Pinpoint the cell where the given text exists, returning its (x, y) midpoint coordinate. 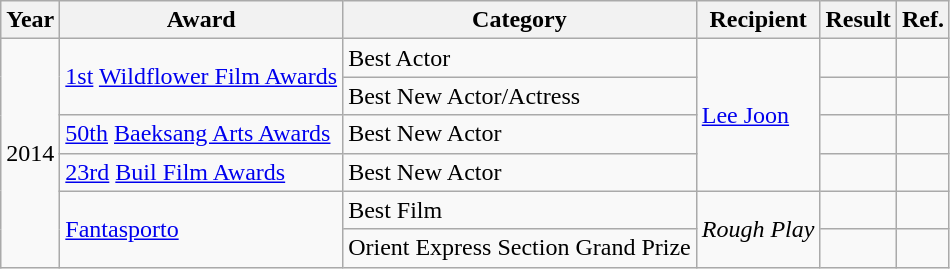
Best Film (520, 210)
Best New Actor/Actress (520, 96)
1st Wildflower Film Awards (202, 77)
Category (520, 20)
Rough Play (758, 229)
Ref. (922, 20)
2014 (30, 153)
50th Baeksang Arts Awards (202, 134)
23rd Buil Film Awards (202, 172)
Recipient (758, 20)
Best Actor (520, 58)
Orient Express Section Grand Prize (520, 248)
Result (858, 20)
Fantasporto (202, 229)
Award (202, 20)
Year (30, 20)
Lee Joon (758, 115)
